Identify which cell holds the provided text, then report its [x, y] central coordinate. 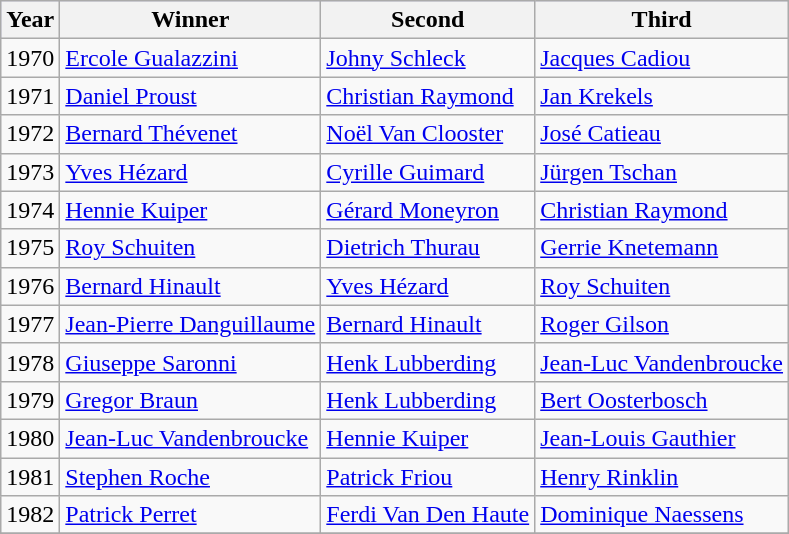
1977 [30, 324]
Roger Gilson [662, 324]
Ferdi Van Den Haute [428, 515]
Patrick Friou [428, 477]
Year [30, 20]
Jacques Cadiou [662, 58]
1978 [30, 362]
1974 [30, 210]
Bert Oosterbosch [662, 400]
Stephen Roche [190, 477]
Jan Krekels [662, 96]
1975 [30, 248]
1981 [30, 477]
Gérard Moneyron [428, 210]
Dietrich Thurau [428, 248]
Bernard Thévenet [190, 134]
Noël Van Clooster [428, 134]
Giuseppe Saronni [190, 362]
Gregor Braun [190, 400]
Second [428, 20]
1982 [30, 515]
Winner [190, 20]
1970 [30, 58]
Dominique Naessens [662, 515]
1972 [30, 134]
1971 [30, 96]
1979 [30, 400]
Jürgen Tschan [662, 172]
Jean-Louis Gauthier [662, 438]
Cyrille Guimard [428, 172]
Daniel Proust [190, 96]
Henry Rinklin [662, 477]
Ercole Gualazzini [190, 58]
Patrick Perret [190, 515]
1976 [30, 286]
Johny Schleck [428, 58]
Third [662, 20]
1980 [30, 438]
Gerrie Knetemann [662, 248]
1973 [30, 172]
José Catieau [662, 134]
Jean-Pierre Danguillaume [190, 324]
